Return the (X, Y) coordinate for the center point of the cell that contains the specified text.  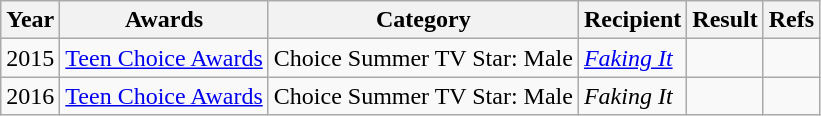
2015 (30, 58)
Result (725, 20)
2016 (30, 96)
Recipient (632, 20)
Refs (791, 20)
Awards (164, 20)
Category (423, 20)
Year (30, 20)
